For the text-containing cell, return its midpoint in [X, Y] coordinate format. 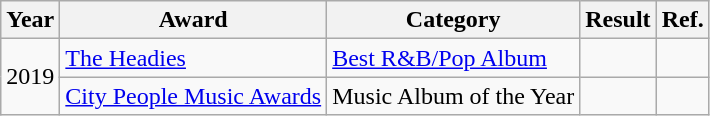
Year [30, 20]
Best R&B/Pop Album [454, 58]
The Headies [194, 58]
2019 [30, 77]
City People Music Awards [194, 96]
Ref. [682, 20]
Category [454, 20]
Music Album of the Year [454, 96]
Award [194, 20]
Result [618, 20]
